Pinpoint the cell where the given text exists, returning its [x, y] midpoint coordinate. 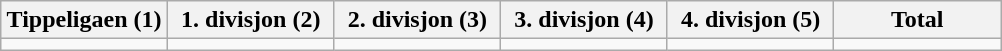
Total [918, 20]
1. divisjon (2) [250, 20]
4. divisjon (5) [750, 20]
2. divisjon (3) [418, 20]
Tippeligaen (1) [84, 20]
3. divisjon (4) [584, 20]
